Identify which cell holds the provided text, then report its (X, Y) central coordinate. 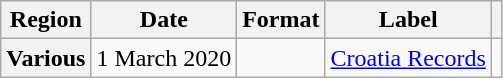
Various (46, 58)
Format (281, 20)
Date (164, 20)
Region (46, 20)
1 March 2020 (164, 58)
Label (408, 20)
Croatia Records (408, 58)
